For the text-containing cell, return its midpoint in (x, y) coordinate format. 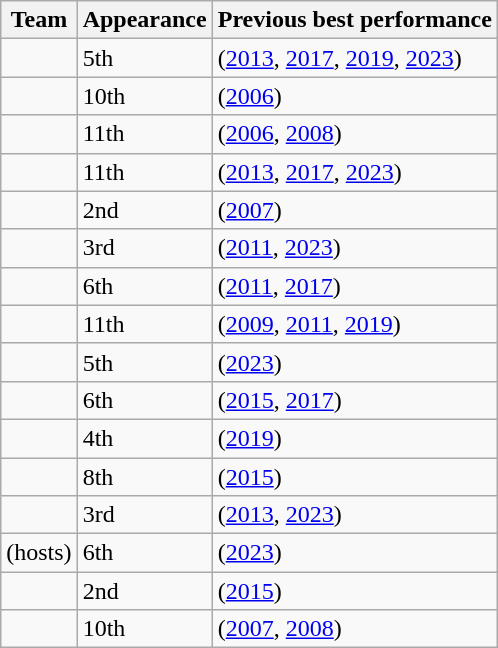
Appearance (144, 20)
(2013, 2017, 2019, 2023) (354, 58)
(2013, 2017, 2023) (354, 172)
Team (39, 20)
(2007, 2008) (354, 629)
(2006) (354, 96)
(2019) (354, 438)
4th (144, 438)
(2006, 2008) (354, 134)
(2013, 2023) (354, 515)
(hosts) (39, 553)
(2009, 2011, 2019) (354, 324)
(2015, 2017) (354, 400)
(2007) (354, 210)
8th (144, 477)
(2011, 2017) (354, 286)
Previous best performance (354, 20)
(2011, 2023) (354, 248)
